Detect which cell encompasses the target text, then output its (X, Y) center coordinate. 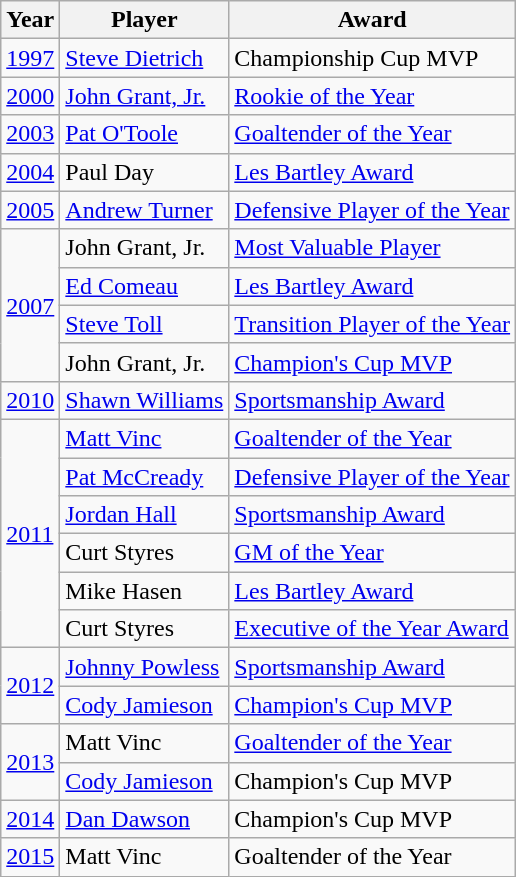
Mike Hasen (144, 591)
2005 (30, 210)
Shawn Williams (144, 400)
Pat McCready (144, 477)
Player (144, 20)
Rookie of the Year (372, 96)
GM of the Year (372, 553)
2015 (30, 857)
2000 (30, 96)
2004 (30, 172)
Jordan Hall (144, 515)
Year (30, 20)
Steve Toll (144, 324)
Most Valuable Player (372, 248)
Steve Dietrich (144, 58)
Andrew Turner (144, 210)
Executive of the Year Award (372, 629)
Award (372, 20)
2010 (30, 400)
2012 (30, 686)
2013 (30, 762)
Ed Comeau (144, 286)
2011 (30, 533)
Johnny Powless (144, 667)
Paul Day (144, 172)
2014 (30, 819)
2003 (30, 134)
Transition Player of the Year (372, 324)
Dan Dawson (144, 819)
Championship Cup MVP (372, 58)
Pat O'Toole (144, 134)
1997 (30, 58)
2007 (30, 305)
